From the cell containing the given text, extract its center point as (x, y) coordinate. 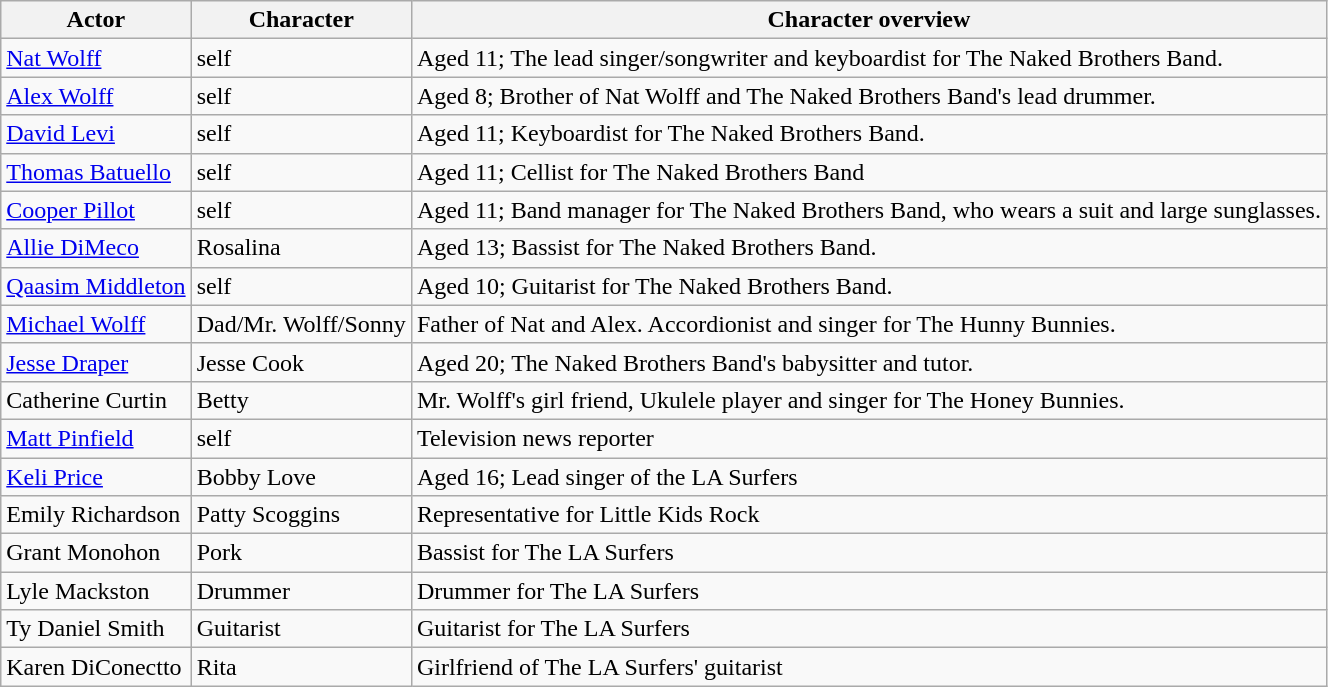
Nat Wolff (96, 58)
Aged 20; The Naked Brothers Band's babysitter and tutor. (868, 362)
Lyle Mackston (96, 591)
Emily Richardson (96, 515)
Pork (301, 553)
Qaasim Middleton (96, 286)
Drummer (301, 591)
Dad/Mr. Wolff/Sonny (301, 324)
Cooper Pillot (96, 210)
Aged 11; Band manager for The Naked Brothers Band, who wears a suit and large sunglasses. (868, 210)
Matt Pinfield (96, 438)
Michael Wolff (96, 324)
Rita (301, 667)
Catherine Curtin (96, 400)
Keli Price (96, 477)
Aged 13; Bassist for The Naked Brothers Band. (868, 248)
Father of Nat and Alex. Accordionist and singer for The Hunny Bunnies. (868, 324)
Aged 8; Brother of Nat Wolff and The Naked Brothers Band's lead drummer. (868, 96)
Character (301, 20)
Television news reporter (868, 438)
Karen DiConectto (96, 667)
Drummer for The LA Surfers (868, 591)
Grant Monohon (96, 553)
Bobby Love (301, 477)
Aged 11; Keyboardist for The Naked Brothers Band. (868, 134)
Patty Scoggins (301, 515)
Guitarist for The LA Surfers (868, 629)
Aged 16; Lead singer of the LA Surfers (868, 477)
Bassist for The LA Surfers (868, 553)
Thomas Batuello (96, 172)
Ty Daniel Smith (96, 629)
David Levi (96, 134)
Alex Wolff (96, 96)
Character overview (868, 20)
Rosalina (301, 248)
Allie DiMeco (96, 248)
Mr. Wolff's girl friend, Ukulele player and singer for The Honey Bunnies. (868, 400)
Aged 11; Cellist for The Naked Brothers Band (868, 172)
Aged 10; Guitarist for The Naked Brothers Band. (868, 286)
Betty (301, 400)
Representative for Little Kids Rock (868, 515)
Aged 11; The lead singer/songwriter and keyboardist for The Naked Brothers Band. (868, 58)
Jesse Cook (301, 362)
Guitarist (301, 629)
Jesse Draper (96, 362)
Actor (96, 20)
Girlfriend of The LA Surfers' guitarist (868, 667)
